From the cell containing the given text, extract its center point as [x, y] coordinate. 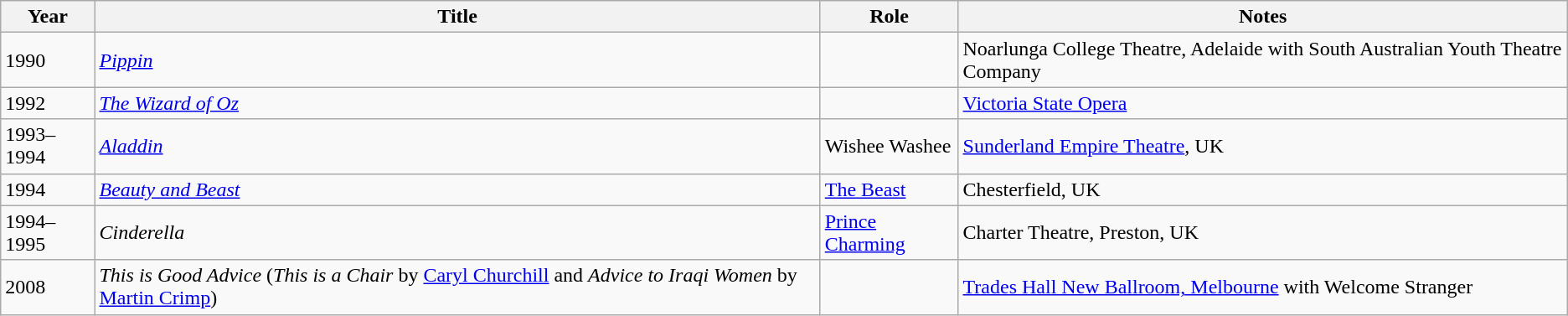
Victoria State Opera [1263, 103]
Aladdin [457, 146]
1990 [48, 60]
Trades Hall New Ballroom, Melbourne with Welcome Stranger [1263, 287]
Charter Theatre, Preston, UK [1263, 233]
Noarlunga College Theatre, Adelaide with South Australian Youth Theatre Company [1263, 60]
Pippin [457, 60]
Sunderland Empire Theatre, UK [1263, 146]
1994–1995 [48, 233]
Title [457, 17]
1993–1994 [48, 146]
Beauty and Beast [457, 189]
Role [890, 17]
This is Good Advice (This is a Chair by Caryl Churchill and Advice to Iraqi Women by Martin Crimp) [457, 287]
The Beast [890, 189]
1994 [48, 189]
The Wizard of Oz [457, 103]
Chesterfield, UK [1263, 189]
Prince Charming [890, 233]
2008 [48, 287]
Year [48, 17]
Cinderella [457, 233]
Notes [1263, 17]
1992 [48, 103]
Wishee Washee [890, 146]
